For the text-containing cell, return its midpoint in (X, Y) coordinate format. 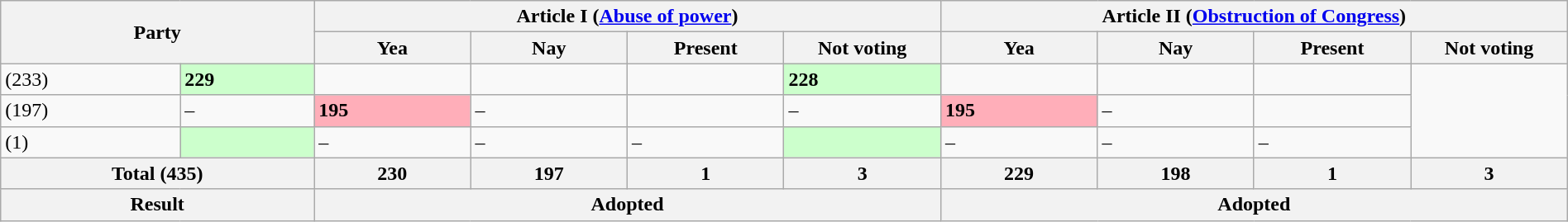
(1) (91, 142)
230 (392, 173)
(233) (91, 79)
Result (157, 205)
Total (435) (157, 173)
197 (549, 173)
228 (862, 79)
Article I (Abuse of power) (628, 17)
Article II (Obstruction of Congress) (1254, 17)
Party (157, 32)
(197) (91, 111)
198 (1176, 173)
